Pinpoint the cell where the given text exists, returning its [X, Y] midpoint coordinate. 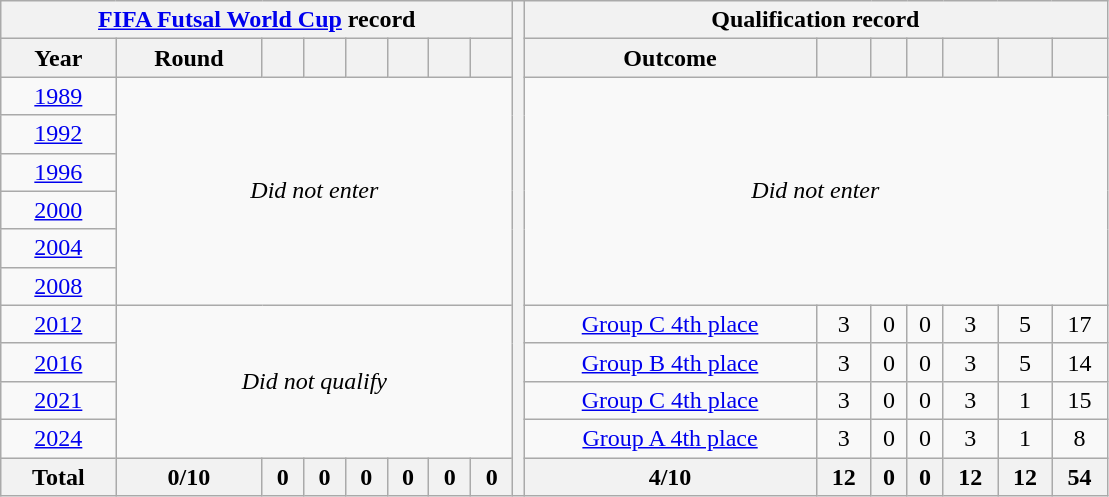
15 [1080, 400]
1989 [58, 96]
2004 [58, 248]
Group A 4th place [670, 438]
54 [1080, 477]
1992 [58, 134]
2016 [58, 362]
Did not qualify [314, 381]
Round [189, 58]
Year [58, 58]
Group B 4th place [670, 362]
1996 [58, 172]
2021 [58, 400]
FIFA Futsal World Cup record [257, 20]
2000 [58, 210]
Qualification record [816, 20]
17 [1080, 324]
8 [1080, 438]
2012 [58, 324]
4/10 [670, 477]
14 [1080, 362]
0/10 [189, 477]
Total [58, 477]
Outcome [670, 58]
2024 [58, 438]
2008 [58, 286]
